Return the [X, Y] coordinate for the center point of the cell that contains the specified text.  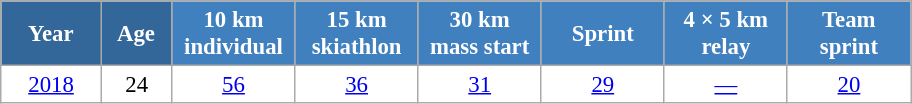
24 [136, 85]
20 [848, 85]
4 × 5 km relay [726, 34]
30 km mass start [480, 34]
Team sprint [848, 34]
56 [234, 85]
— [726, 85]
Age [136, 34]
10 km individual [234, 34]
15 km skiathlon [356, 34]
29 [602, 85]
Year [52, 34]
31 [480, 85]
2018 [52, 85]
36 [356, 85]
Sprint [602, 34]
